Provide the [X, Y] coordinate of the cell's center where the given text is located.  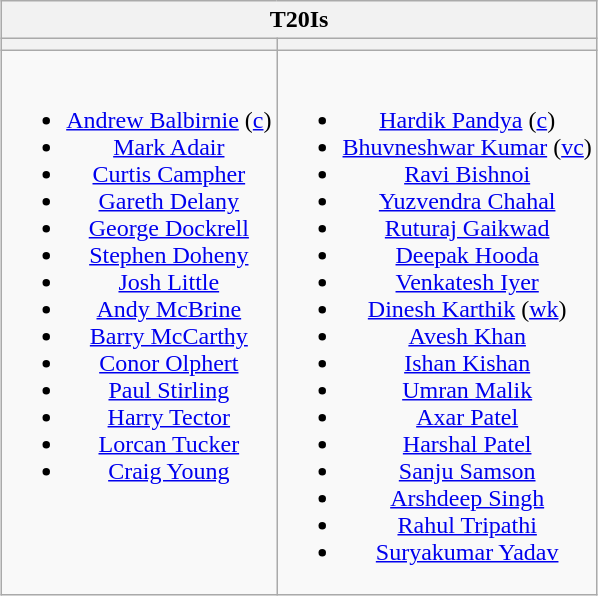
T20Is [300, 20]
